Return the (x, y) coordinate for the center point of the cell that contains the specified text.  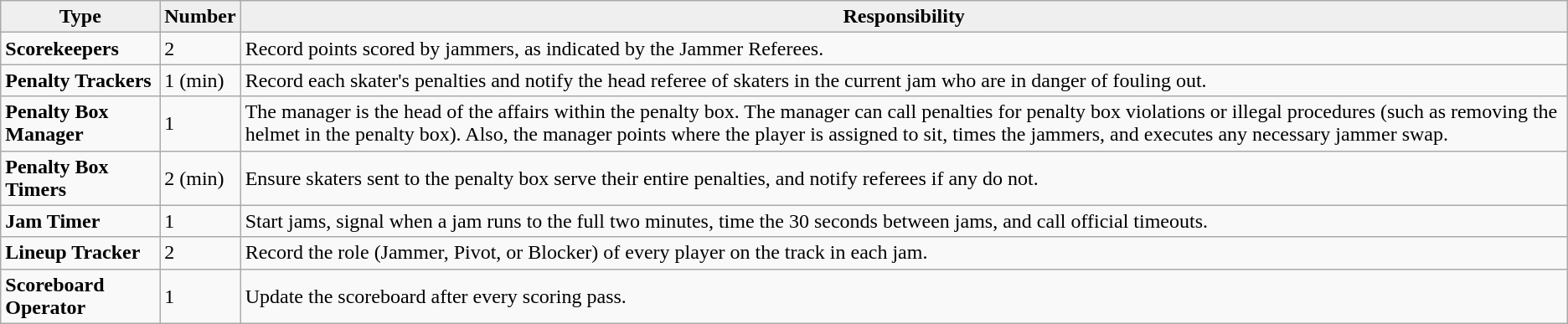
Update the scoreboard after every scoring pass. (904, 296)
Start jams, signal when a jam runs to the full two minutes, time the 30 seconds between jams, and call official timeouts. (904, 221)
Scoreboard Operator (80, 296)
Record the role (Jammer, Pivot, or Blocker) of every player on the track in each jam. (904, 253)
1 (min) (200, 80)
Ensure skaters sent to the penalty box serve their entire penalties, and notify referees if any do not. (904, 177)
Penalty Box Manager (80, 124)
Type (80, 17)
Responsibility (904, 17)
Scorekeepers (80, 49)
Record points scored by jammers, as indicated by the Jammer Referees. (904, 49)
Lineup Tracker (80, 253)
2 (min) (200, 177)
Number (200, 17)
Penalty Trackers (80, 80)
Penalty Box Timers (80, 177)
Jam Timer (80, 221)
Record each skater's penalties and notify the head referee of skaters in the current jam who are in danger of fouling out. (904, 80)
